Output the (X, Y) coordinate of the center of the cell containing the given text.  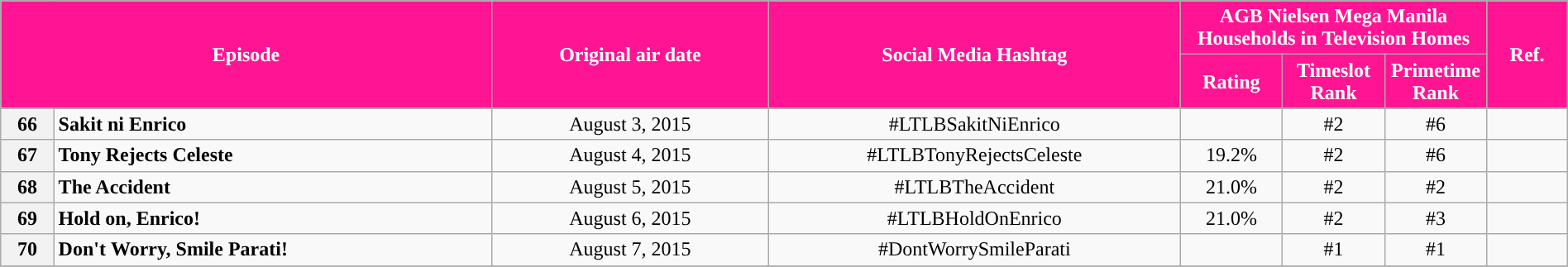
August 6, 2015 (630, 218)
19.2% (1231, 155)
Hold on, Enrico! (273, 218)
Social Media Hashtag (975, 55)
68 (27, 187)
Ref. (1527, 55)
August 5, 2015 (630, 187)
August 7, 2015 (630, 250)
Sakit ni Enrico (273, 124)
Primetime Rank (1436, 81)
August 4, 2015 (630, 155)
#3 (1436, 218)
67 (27, 155)
#LTLBTonyRejectsCeleste (975, 155)
Original air date (630, 55)
Episode (246, 55)
70 (27, 250)
#LTLBHoldOnEnrico (975, 218)
66 (27, 124)
69 (27, 218)
#LTLBSakitNiEnrico (975, 124)
AGB Nielsen Mega Manila Households in Television Homes (1333, 28)
The Accident (273, 187)
Timeslot Rank (1334, 81)
Tony Rejects Celeste (273, 155)
Rating (1231, 81)
August 3, 2015 (630, 124)
Don't Worry, Smile Parati! (273, 250)
#LTLBTheAccident (975, 187)
#DontWorrySmileParati (975, 250)
